From the cell containing the given text, extract its center point as (X, Y) coordinate. 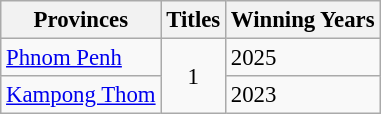
Kampong Thom (81, 95)
Titles (194, 20)
Provinces (81, 20)
2025 (303, 58)
1 (194, 76)
2023 (303, 95)
Winning Years (303, 20)
Phnom Penh (81, 58)
